Extract the [x, y] coordinate from the center of the cell holding the provided text.  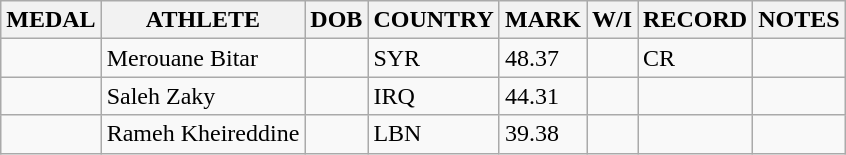
NOTES [799, 20]
SYR [434, 58]
COUNTRY [434, 20]
MARK [542, 20]
44.31 [542, 96]
ATHLETE [203, 20]
Saleh Zaky [203, 96]
IRQ [434, 96]
CR [696, 58]
W/I [612, 20]
39.38 [542, 134]
Merouane Bitar [203, 58]
LBN [434, 134]
48.37 [542, 58]
DOB [336, 20]
Rameh Kheireddine [203, 134]
MEDAL [51, 20]
RECORD [696, 20]
